From the cell containing the given text, extract its center point as [X, Y] coordinate. 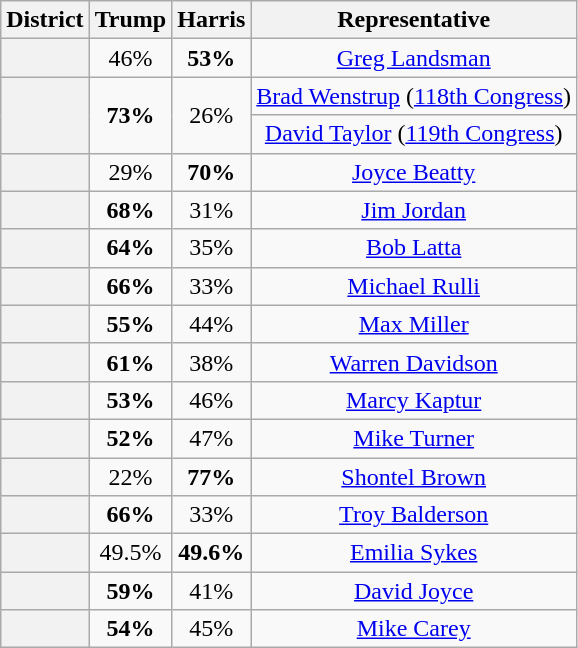
45% [212, 629]
Trump [130, 20]
Harris [212, 20]
Mike Carey [414, 629]
44% [212, 324]
Emilia Sykes [414, 553]
47% [212, 438]
Michael Rulli [414, 286]
Warren Davidson [414, 362]
22% [130, 477]
59% [130, 591]
Representative [414, 20]
49.6% [212, 553]
52% [130, 438]
Greg Landsman [414, 58]
David Joyce [414, 591]
70% [212, 172]
Jim Jordan [414, 210]
Bob Latta [414, 248]
District [45, 20]
73% [130, 115]
31% [212, 210]
49.5% [130, 553]
41% [212, 591]
38% [212, 362]
29% [130, 172]
35% [212, 248]
Joyce Beatty [414, 172]
68% [130, 210]
Brad Wenstrup (118th Congress) [414, 96]
54% [130, 629]
Marcy Kaptur [414, 400]
55% [130, 324]
26% [212, 115]
Shontel Brown [414, 477]
61% [130, 362]
64% [130, 248]
Troy Balderson [414, 515]
Mike Turner [414, 438]
77% [212, 477]
David Taylor (119th Congress) [414, 134]
Max Miller [414, 324]
